Scan for the cell matching the given text and deliver its (x, y) coordinate at center. 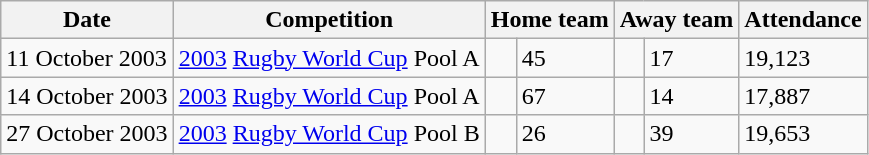
39 (692, 134)
Away team (676, 20)
17,887 (803, 96)
14 October 2003 (87, 96)
45 (565, 58)
Date (87, 20)
Home team (550, 20)
67 (565, 96)
19,123 (803, 58)
17 (692, 58)
Competition (329, 20)
Attendance (803, 20)
2003 Rugby World Cup Pool B (329, 134)
26 (565, 134)
14 (692, 96)
19,653 (803, 134)
27 October 2003 (87, 134)
11 October 2003 (87, 58)
